Return the [X, Y] coordinate for the center point of the cell that contains the specified text.  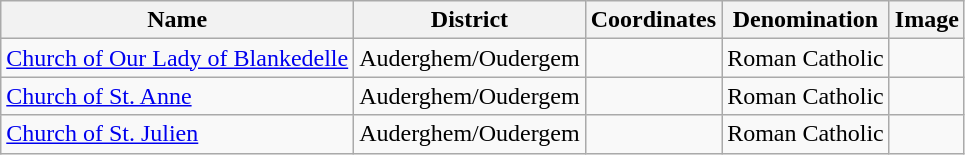
Church of St. Julien [178, 134]
Church of Our Lady of Blankedelle [178, 58]
Denomination [806, 20]
Image [926, 20]
District [470, 20]
Name [178, 20]
Church of St. Anne [178, 96]
Coordinates [653, 20]
